Capture the cell that displays the provided text and extract its [x, y] central coordinate. 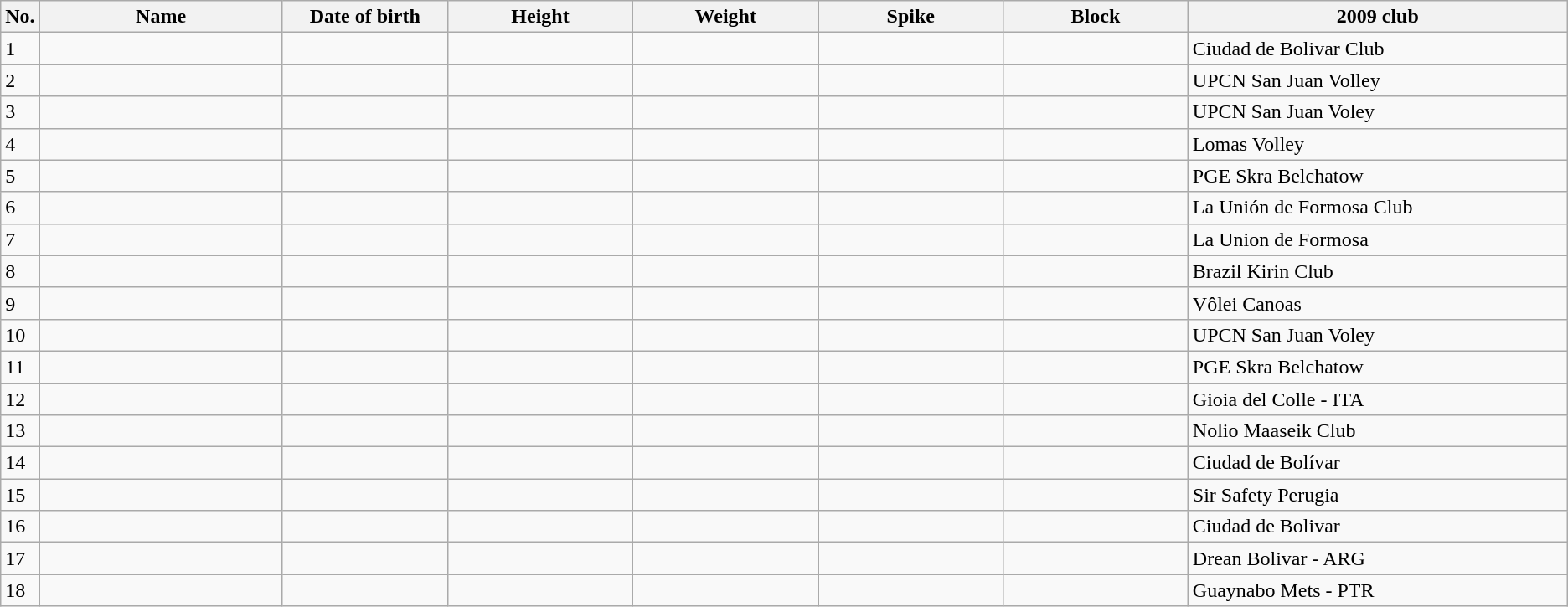
5 [20, 176]
12 [20, 399]
4 [20, 144]
Ciudad de Bolivar Club [1377, 49]
Spike [911, 17]
9 [20, 303]
UPCN San Juan Volley [1377, 80]
1 [20, 49]
10 [20, 335]
8 [20, 271]
Date of birth [365, 17]
Weight [725, 17]
14 [20, 463]
3 [20, 112]
Gioia del Colle - ITA [1377, 399]
Block [1096, 17]
7 [20, 239]
Ciudad de Bolívar [1377, 463]
Name [161, 17]
18 [20, 590]
La Unión de Formosa Club [1377, 208]
Brazil Kirin Club [1377, 271]
Vôlei Canoas [1377, 303]
15 [20, 495]
Lomas Volley [1377, 144]
Sir Safety Perugia [1377, 495]
17 [20, 558]
La Union de Formosa [1377, 239]
13 [20, 431]
16 [20, 527]
2009 club [1377, 17]
Guaynabo Mets - PTR [1377, 590]
Nolio Maaseik Club [1377, 431]
Drean Bolivar - ARG [1377, 558]
11 [20, 367]
2 [20, 80]
No. [20, 17]
6 [20, 208]
Height [539, 17]
Ciudad de Bolivar [1377, 527]
